Search for the cell housing the specified text and yield its (x, y) center coordinate. 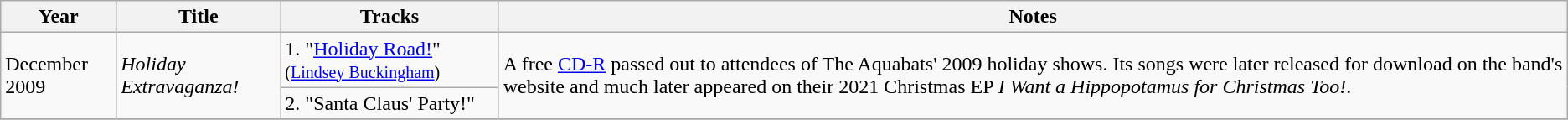
Title (199, 17)
2. "Santa Claus' Party!" (389, 103)
Tracks (389, 17)
Year (59, 17)
1. "Holiday Road!" (Lindsey Buckingham) (389, 60)
Notes (1033, 17)
December 2009 (59, 76)
Holiday Extravaganza! (199, 76)
